Provide the (X, Y) coordinate of the cell's center where the given text is located.  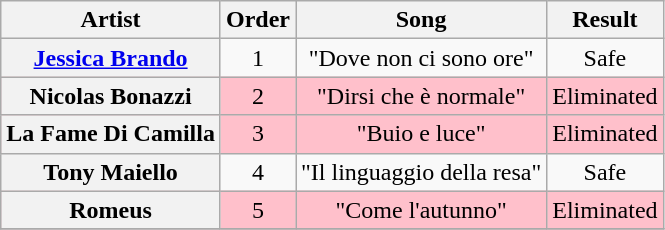
"Dove non ci sono ore" (422, 58)
Song (422, 20)
Order (258, 20)
Tony Maiello (111, 172)
Romeus (111, 210)
"Come l'autunno" (422, 210)
Jessica Brando (111, 58)
Nicolas Bonazzi (111, 96)
"Buio e luce" (422, 134)
5 (258, 210)
3 (258, 134)
"Dirsi che è normale" (422, 96)
"Il linguaggio della resa" (422, 172)
4 (258, 172)
La Fame Di Camilla (111, 134)
Result (605, 20)
Artist (111, 20)
1 (258, 58)
2 (258, 96)
